Locate the cell with the specified text and output its (x, y) center coordinate. 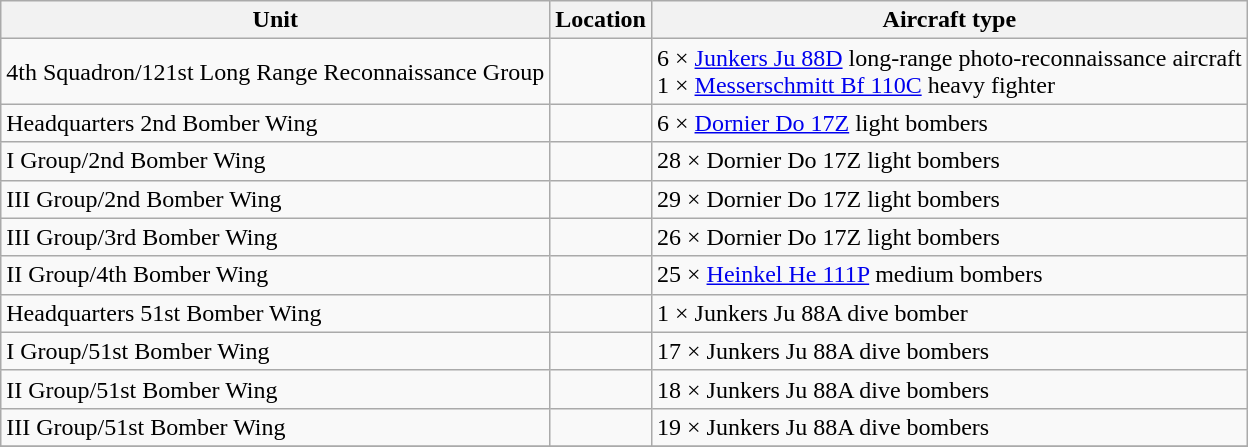
28 × Dornier Do 17Z light bombers (949, 161)
26 × Dornier Do 17Z light bombers (949, 237)
29 × Dornier Do 17Z light bombers (949, 199)
25 × Heinkel He 111P medium bombers (949, 275)
I Group/2nd Bomber Wing (276, 161)
18 × Junkers Ju 88A dive bombers (949, 389)
Location (601, 20)
Headquarters 51st Bomber Wing (276, 313)
Aircraft type (949, 20)
4th Squadron/121st Long Range Reconnaissance Group (276, 72)
1 × Junkers Ju 88A dive bomber (949, 313)
III Group/3rd Bomber Wing (276, 237)
II Group/51st Bomber Wing (276, 389)
I Group/51st Bomber Wing (276, 351)
6 × Junkers Ju 88D long-range photo-reconnaissance aircraft1 × Messerschmitt Bf 110C heavy fighter (949, 72)
Unit (276, 20)
Headquarters 2nd Bomber Wing (276, 123)
6 × Dornier Do 17Z light bombers (949, 123)
II Group/4th Bomber Wing (276, 275)
III Group/51st Bomber Wing (276, 427)
19 × Junkers Ju 88A dive bombers (949, 427)
III Group/2nd Bomber Wing (276, 199)
17 × Junkers Ju 88A dive bombers (949, 351)
